Find where the given text appears and provide that cell's center as [x, y] coordinate. 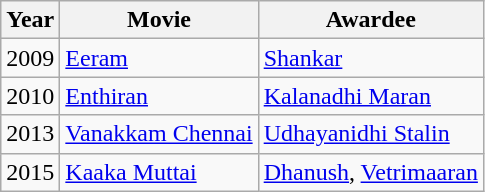
Eeram [159, 58]
Shankar [370, 58]
Enthiran [159, 96]
2013 [30, 134]
2010 [30, 96]
Dhanush, Vetrimaaran [370, 172]
Vanakkam Chennai [159, 134]
Udhayanidhi Stalin [370, 134]
Movie [159, 20]
Awardee [370, 20]
Kalanadhi Maran [370, 96]
Year [30, 20]
Kaaka Muttai [159, 172]
2015 [30, 172]
2009 [30, 58]
